Find where the given text appears and provide that cell's center as [x, y] coordinate. 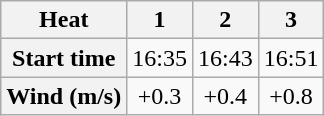
16:35 [160, 58]
Start time [64, 58]
2 [225, 20]
3 [291, 20]
1 [160, 20]
16:51 [291, 58]
Wind (m/s) [64, 96]
16:43 [225, 58]
+0.3 [160, 96]
Heat [64, 20]
+0.8 [291, 96]
+0.4 [225, 96]
